Provide the [x, y] coordinate of the cell's center where the given text is located.  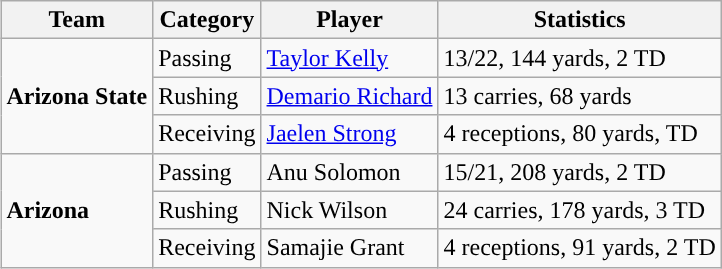
4 receptions, 80 yards, TD [580, 134]
15/21, 208 yards, 2 TD [580, 172]
Arizona State [77, 96]
Jaelen Strong [350, 134]
Arizona [77, 210]
Category [207, 20]
Demario Richard [350, 96]
Player [350, 20]
13/22, 144 yards, 2 TD [580, 58]
Team [77, 20]
Statistics [580, 20]
Taylor Kelly [350, 58]
Nick Wilson [350, 210]
13 carries, 68 yards [580, 96]
24 carries, 178 yards, 3 TD [580, 210]
Samajie Grant [350, 248]
4 receptions, 91 yards, 2 TD [580, 248]
Anu Solomon [350, 172]
